Find where the given text appears and provide that cell's center as [x, y] coordinate. 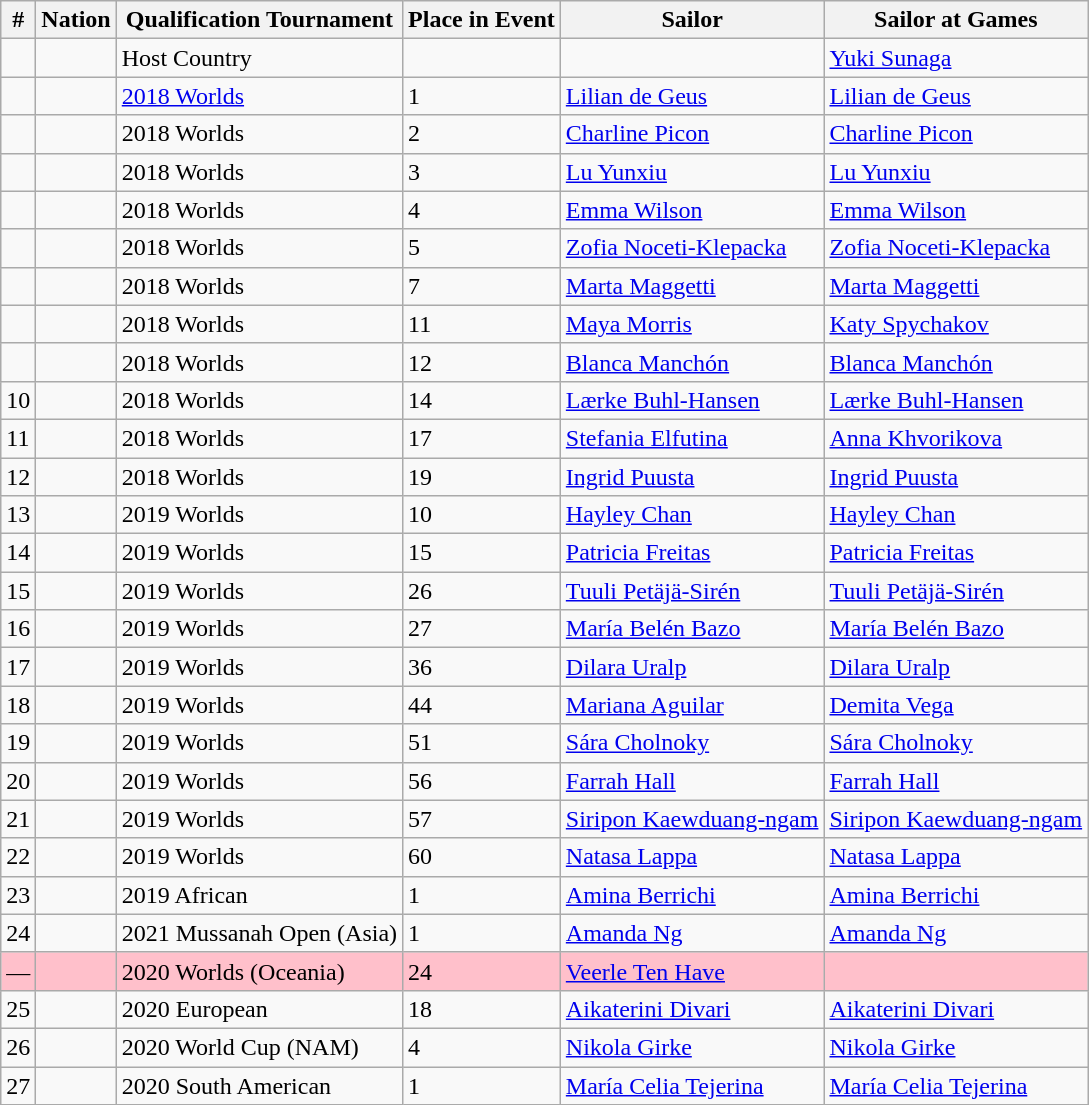
25 [18, 1009]
13 [18, 515]
44 [482, 705]
Sailor at Games [956, 20]
22 [18, 857]
16 [18, 629]
Katy Spychakov [956, 324]
Place in Event [482, 20]
3 [482, 172]
2020 European [259, 1009]
Nation [76, 20]
60 [482, 857]
Yuki Sunaga [956, 58]
51 [482, 743]
Sailor [692, 20]
Mariana Aguilar [692, 705]
Host Country [259, 58]
Demita Vega [956, 705]
56 [482, 781]
2021 Mussanah Open (Asia) [259, 933]
36 [482, 667]
2 [482, 134]
21 [18, 819]
Stefania Elfutina [692, 438]
7 [482, 286]
# [18, 20]
Anna Khvorikova [956, 438]
5 [482, 248]
2020 World Cup (NAM) [259, 1047]
Veerle Ten Have [692, 971]
— [18, 971]
2019 African [259, 895]
20 [18, 781]
Maya Morris [692, 324]
23 [18, 895]
57 [482, 819]
2020 South American [259, 1085]
Qualification Tournament [259, 20]
2020 Worlds (Oceania) [259, 971]
